Provide the (x, y) coordinate of the cell's center where the given text is located.  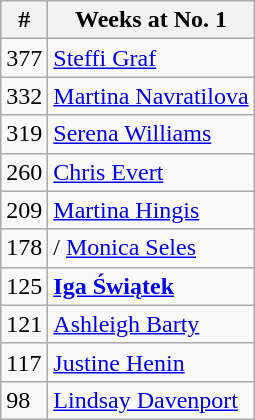
377 (24, 58)
/ Monica Seles (151, 248)
Chris Evert (151, 172)
209 (24, 210)
98 (24, 400)
Lindsay Davenport (151, 400)
178 (24, 248)
Martina Hingis (151, 210)
Iga Świątek (151, 286)
Weeks at No. 1 (151, 20)
117 (24, 362)
# (24, 20)
Serena Williams (151, 134)
Steffi Graf (151, 58)
121 (24, 324)
319 (24, 134)
125 (24, 286)
Ashleigh Barty (151, 324)
Justine Henin (151, 362)
Martina Navratilova (151, 96)
332 (24, 96)
260 (24, 172)
